Pinpoint the cell where the given text exists, returning its (X, Y) midpoint coordinate. 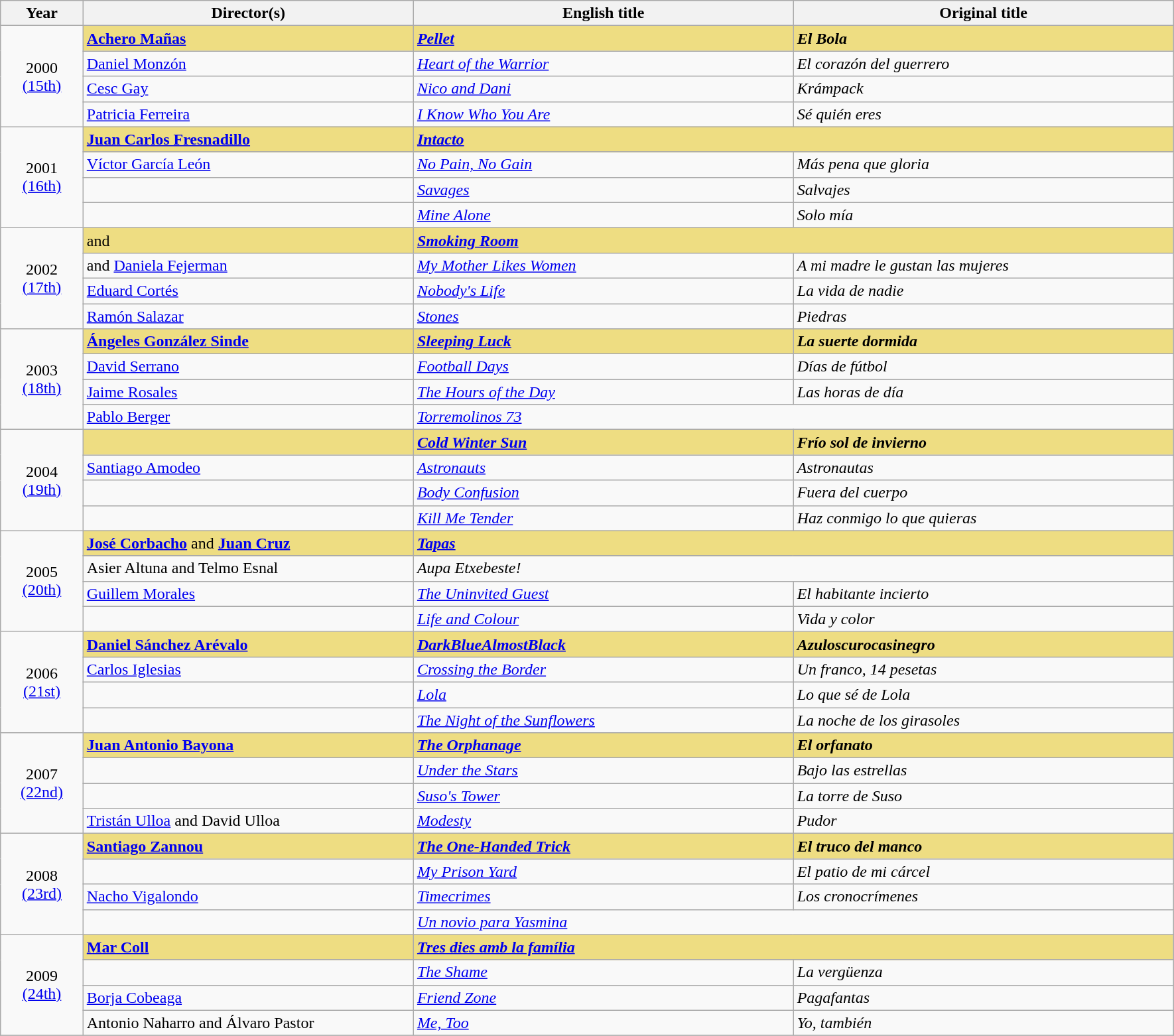
Azuloscurocasinegro (983, 644)
Borja Cobeaga (248, 998)
Savages (604, 190)
El corazón del guerrero (983, 64)
The Orphanage (604, 745)
Astronauts (604, 468)
Original title (983, 13)
Me, Too (604, 1023)
I Know Who You Are (604, 114)
Crossing the Border (604, 669)
Torremolinos 73 (793, 417)
2001(16th) (42, 177)
2009(24th) (42, 985)
Tres dies amb la família (793, 947)
Pablo Berger (248, 417)
Santiago Amodeo (248, 468)
La vergüenza (983, 972)
La suerte dormida (983, 342)
Pellet (604, 38)
Antonio Naharro and Álvaro Pastor (248, 1023)
Daniel Monzón (248, 64)
Stones (604, 316)
Tapas (793, 543)
Smoking Room (793, 240)
Jaime Rosales (248, 392)
Body Confusion (604, 493)
Salvajes (983, 190)
Las horas de día (983, 392)
José Corbacho and Juan Cruz (248, 543)
Nico and Dani (604, 89)
and (248, 240)
Ramón Salazar (248, 316)
Director(s) (248, 13)
El truco del manco (983, 846)
Eduard Cortés (248, 291)
El patio de mi cárcel (983, 872)
Kill Me Tender (604, 518)
El habitante incierto (983, 594)
2007(22nd) (42, 783)
My Prison Yard (604, 872)
Achero Mañas (248, 38)
2005(20th) (42, 581)
Fuera del cuerpo (983, 493)
Modesty (604, 821)
Juan Antonio Bayona (248, 745)
Frío sol de invierno (983, 442)
Pagafantas (983, 998)
Bajo las estrellas (983, 771)
Cesc Gay (248, 89)
El Bola (983, 38)
2000(15th) (42, 76)
Cold Winter Sun (604, 442)
Nobody's Life (604, 291)
David Serrano (248, 367)
2008(23rd) (42, 884)
Sé quién eres (983, 114)
Lola (604, 694)
Suso's Tower (604, 796)
Juan Carlos Fresnadillo (248, 139)
Víctor García León (248, 164)
Yo, también (983, 1023)
Intacto (793, 139)
Patricia Ferreira (248, 114)
La vida de nadie (983, 291)
Un franco, 14 pesetas (983, 669)
Krámpack (983, 89)
Haz conmigo lo que quieras (983, 518)
2004(19th) (42, 480)
The Shame (604, 972)
Year (42, 13)
La noche de los girasoles (983, 720)
2003(18th) (42, 379)
Vida y color (983, 619)
The Uninvited Guest (604, 594)
Heart of the Warrior (604, 64)
and Daniela Fejerman (248, 265)
Football Days (604, 367)
Ángeles González Sinde (248, 342)
Nacho Vigalondo (248, 897)
Timecrimes (604, 897)
Asier Altuna and Telmo Esnal (248, 568)
Santiago Zannou (248, 846)
The Hours of the Day (604, 392)
Pudor (983, 821)
A mi madre le gustan las mujeres (983, 265)
Más pena que gloria (983, 164)
Guillem Morales (248, 594)
Solo mía (983, 215)
Life and Colour (604, 619)
Mar Coll (248, 947)
My Mother Likes Women (604, 265)
2006(21st) (42, 682)
Lo que sé de Lola (983, 694)
El orfanato (983, 745)
Sleeping Luck (604, 342)
The Night of the Sunflowers (604, 720)
Astronautas (983, 468)
Tristán Ulloa and David Ulloa (248, 821)
DarkBlueAlmostBlack (604, 644)
Under the Stars (604, 771)
Aupa Etxebeste! (793, 568)
English title (604, 13)
Los cronocrímenes (983, 897)
Friend Zone (604, 998)
No Pain, No Gain (604, 164)
Mine Alone (604, 215)
Un novio para Yasmina (793, 922)
Daniel Sánchez Arévalo (248, 644)
La torre de Suso (983, 796)
Días de fútbol (983, 367)
2002(17th) (42, 278)
Carlos Iglesias (248, 669)
Piedras (983, 316)
The One-Handed Trick (604, 846)
